Return (X, Y) of the center of cell containing provided text 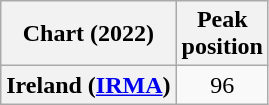
Chart (2022) (88, 34)
96 (222, 85)
Ireland (IRMA) (88, 85)
Peakposition (222, 34)
